Output the (X, Y) coordinate of the center of the cell containing the given text.  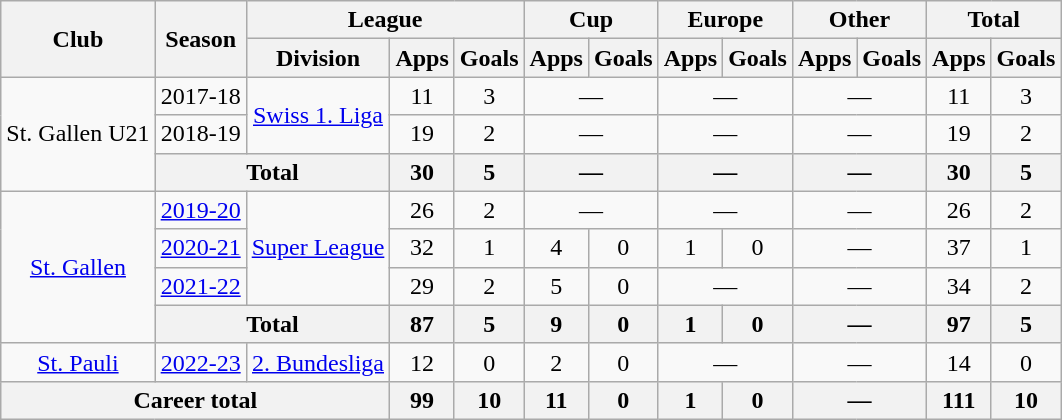
St. Pauli (78, 362)
2020-21 (200, 248)
Cup (591, 20)
2021-22 (200, 286)
9 (556, 324)
Swiss 1. Liga (318, 115)
99 (422, 400)
12 (422, 362)
4 (556, 248)
32 (422, 248)
Club (78, 39)
37 (959, 248)
Super League (318, 248)
29 (422, 286)
St. Gallen (78, 267)
Other (859, 20)
Season (200, 39)
League (385, 20)
2018-19 (200, 134)
2017-18 (200, 96)
111 (959, 400)
2019-20 (200, 210)
Division (318, 58)
2022-23 (200, 362)
St. Gallen U21 (78, 134)
14 (959, 362)
2. Bundesliga (318, 362)
87 (422, 324)
97 (959, 324)
Career total (196, 400)
34 (959, 286)
Europe (725, 20)
